Search for the cell housing the specified text and yield its (x, y) center coordinate. 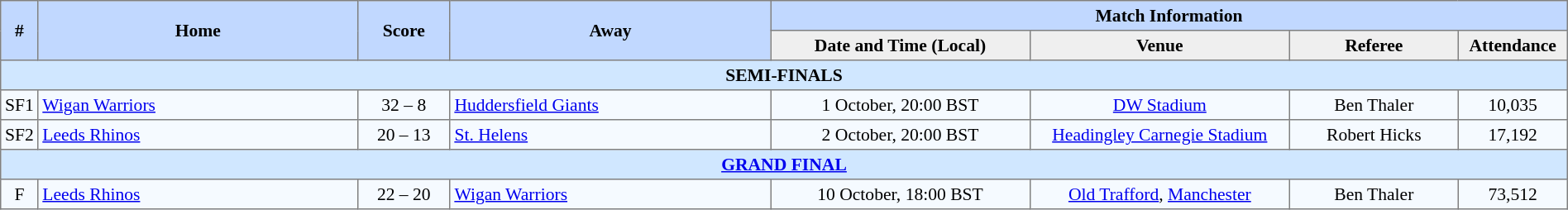
F (20, 194)
Robert Hicks (1374, 135)
2 October, 20:00 BST (900, 135)
10,035 (1513, 105)
Away (610, 31)
32 – 8 (404, 105)
Date and Time (Local) (900, 45)
DW Stadium (1159, 105)
17,192 (1513, 135)
10 October, 18:00 BST (900, 194)
# (20, 31)
Match Information (1169, 16)
St. Helens (610, 135)
Referee (1374, 45)
SF1 (20, 105)
Attendance (1513, 45)
Old Trafford, Manchester (1159, 194)
1 October, 20:00 BST (900, 105)
Score (404, 31)
GRAND FINAL (784, 165)
SEMI-FINALS (784, 75)
20 – 13 (404, 135)
SF2 (20, 135)
Headingley Carnegie Stadium (1159, 135)
Venue (1159, 45)
Home (198, 31)
Huddersfield Giants (610, 105)
73,512 (1513, 194)
22 – 20 (404, 194)
